Return [X, Y] of the center of cell containing provided text 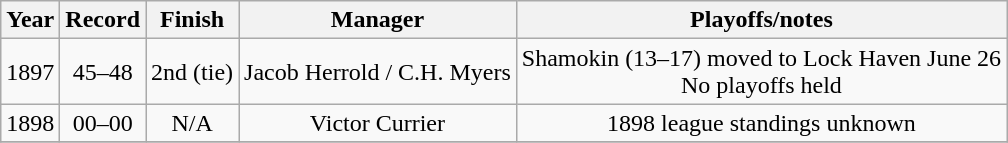
Playoffs/notes [761, 20]
2nd (tie) [192, 72]
Finish [192, 20]
Victor Currier [378, 123]
1897 [30, 72]
1898 [30, 123]
N/A [192, 123]
Manager [378, 20]
45–48 [103, 72]
1898 league standings unknown [761, 123]
Shamokin (13–17) moved to Lock Haven June 26 No playoffs held [761, 72]
Record [103, 20]
00–00 [103, 123]
Jacob Herrold / C.H. Myers [378, 72]
Year [30, 20]
